Extract the (X, Y) coordinate from the center of the cell holding the provided text.  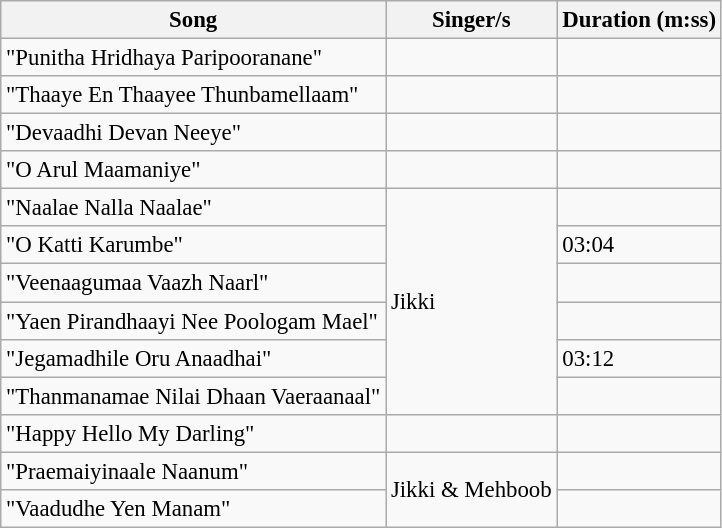
"Praemaiyinaale Naanum" (194, 471)
"Punitha Hridhaya Paripooranane" (194, 58)
"Devaadhi Devan Neeye" (194, 133)
Jikki & Mehboob (472, 490)
Singer/s (472, 20)
03:12 (639, 358)
"Thanmanamae Nilai Dhaan Vaeraanaal" (194, 396)
"Naalae Nalla Naalae" (194, 208)
Duration (m:ss) (639, 20)
Song (194, 20)
"Jegamadhile Oru Anaadhai" (194, 358)
"Yaen Pirandhaayi Nee Poologam Mael" (194, 321)
Jikki (472, 302)
03:04 (639, 245)
"O Katti Karumbe" (194, 245)
"Happy Hello My Darling" (194, 433)
"O Arul Maamaniye" (194, 170)
"Veenaagumaa Vaazh Naarl" (194, 283)
"Vaadudhe Yen Manam" (194, 509)
"Thaaye En Thaayee Thunbamellaam" (194, 95)
